Capture the cell that displays the provided text and extract its [x, y] central coordinate. 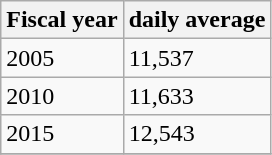
daily average [197, 20]
2010 [62, 96]
12,543 [197, 134]
2005 [62, 58]
11,537 [197, 58]
2015 [62, 134]
Fiscal year [62, 20]
11,633 [197, 96]
